Return the (X, Y) coordinate for the center point of the cell that contains the specified text.  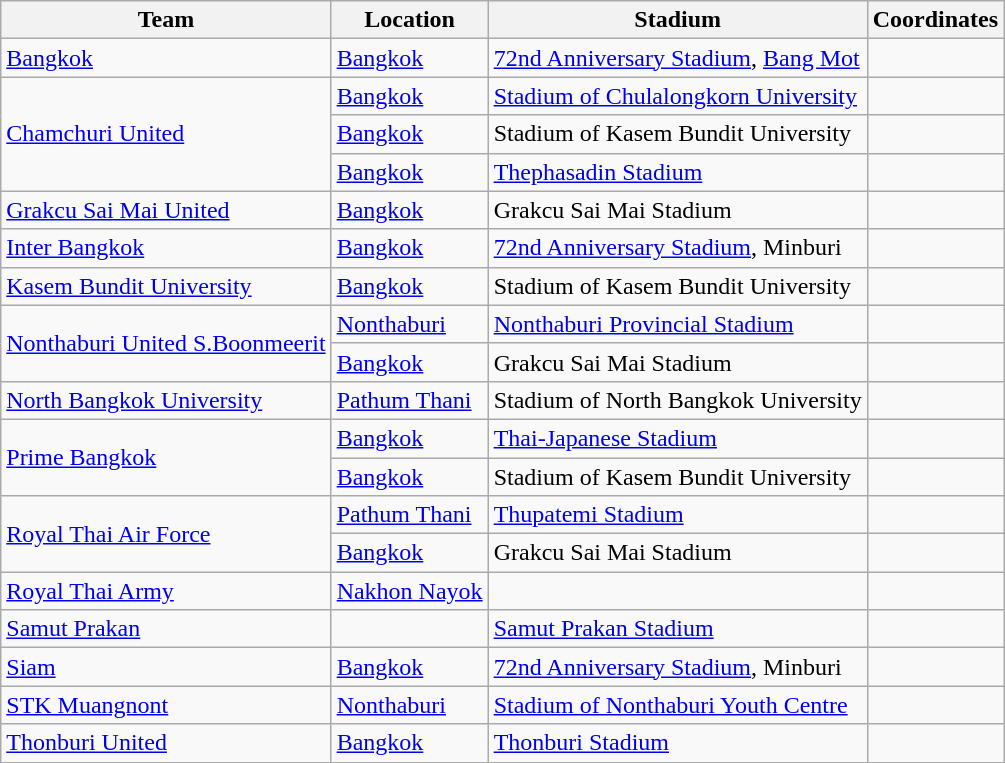
Inter Bangkok (166, 248)
Siam (166, 667)
Grakcu Sai Mai United (166, 210)
Royal Thai Army (166, 591)
Stadium of Chulalongkorn University (678, 96)
Stadium of Nonthaburi Youth Centre (678, 705)
Location (410, 20)
STK Muangnont (166, 705)
Prime Bangkok (166, 457)
Nonthaburi Provincial Stadium (678, 324)
Samut Prakan (166, 629)
Royal Thai Air Force (166, 534)
Samut Prakan Stadium (678, 629)
Team (166, 20)
Thonburi United (166, 743)
Stadium of North Bangkok University (678, 400)
North Bangkok University (166, 400)
Nonthaburi United S.Boonmeerit (166, 343)
Thai-Japanese Stadium (678, 438)
Thupatemi Stadium (678, 515)
Kasem Bundit University (166, 286)
Coordinates (935, 20)
Chamchuri United (166, 134)
Thonburi Stadium (678, 743)
Thephasadin Stadium (678, 172)
Stadium (678, 20)
72nd Anniversary Stadium, Bang Mot (678, 58)
Nakhon Nayok (410, 591)
